Scan for the cell matching the given text and deliver its (X, Y) coordinate at center. 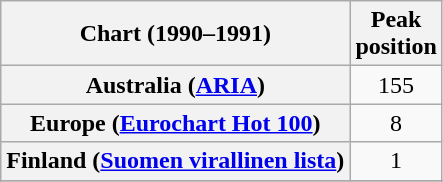
Europe (Eurochart Hot 100) (176, 123)
Chart (1990–1991) (176, 34)
8 (396, 123)
155 (396, 85)
Finland (Suomen virallinen lista) (176, 161)
Peakposition (396, 34)
Australia (ARIA) (176, 85)
1 (396, 161)
